Return the [x, y] coordinate for the center point of the cell that contains the specified text.  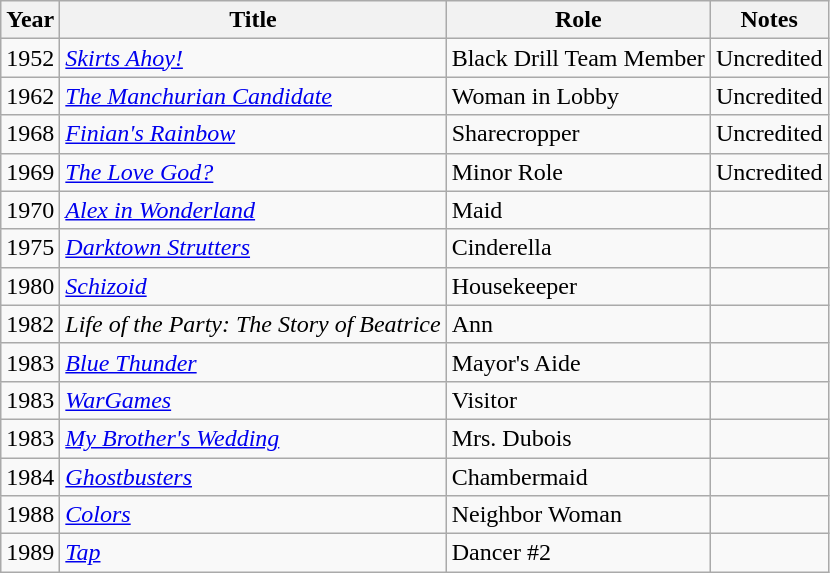
Skirts Ahoy! [253, 58]
Alex in Wonderland [253, 210]
1969 [30, 172]
1970 [30, 210]
The Manchurian Candidate [253, 96]
Visitor [578, 400]
1989 [30, 553]
1988 [30, 515]
Life of the Party: The Story of Beatrice [253, 324]
Schizoid [253, 286]
Ghostbusters [253, 477]
Woman in Lobby [578, 96]
Darktown Strutters [253, 248]
Chambermaid [578, 477]
Minor Role [578, 172]
Cinderella [578, 248]
Mayor's Aide [578, 362]
Blue Thunder [253, 362]
Notes [769, 20]
1982 [30, 324]
The Love God? [253, 172]
Housekeeper [578, 286]
Black Drill Team Member [578, 58]
Mrs. Dubois [578, 438]
Title [253, 20]
My Brother's Wedding [253, 438]
Sharecropper [578, 134]
Dancer #2 [578, 553]
1975 [30, 248]
Year [30, 20]
Tap [253, 553]
1968 [30, 134]
Role [578, 20]
Neighbor Woman [578, 515]
WarGames [253, 400]
Maid [578, 210]
Ann [578, 324]
Finian's Rainbow [253, 134]
Colors [253, 515]
1984 [30, 477]
1952 [30, 58]
1962 [30, 96]
1980 [30, 286]
